Pinpoint the cell where the given text exists, returning its [X, Y] midpoint coordinate. 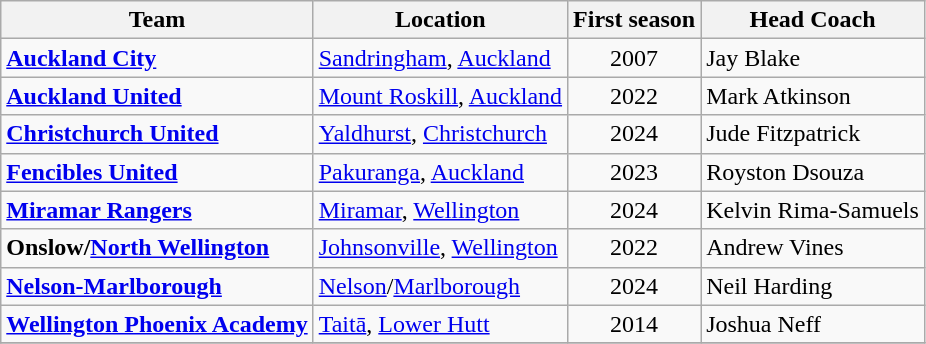
Nelson/Marlborough [440, 286]
Royston Dsouza [813, 172]
Pakuranga, Auckland [440, 172]
Onslow/North Wellington [157, 248]
Mount Roskill, Auckland [440, 96]
Jude Fitzpatrick [813, 134]
First season [634, 20]
Jay Blake [813, 58]
Nelson-Marlborough [157, 286]
Miramar Rangers [157, 210]
Fencibles United [157, 172]
Miramar, Wellington [440, 210]
Location [440, 20]
Joshua Neff [813, 324]
2014 [634, 324]
Andrew Vines [813, 248]
Kelvin Rima-Samuels [813, 210]
Wellington Phoenix Academy [157, 324]
Sandringham, Auckland [440, 58]
Neil Harding [813, 286]
Christchurch United [157, 134]
Head Coach [813, 20]
2023 [634, 172]
Auckland City [157, 58]
Taitā, Lower Hutt [440, 324]
Team [157, 20]
Yaldhurst, Christchurch [440, 134]
2007 [634, 58]
Johnsonville, Wellington [440, 248]
Auckland United [157, 96]
Mark Atkinson [813, 96]
